From the cell containing the given text, extract its center point as [X, Y] coordinate. 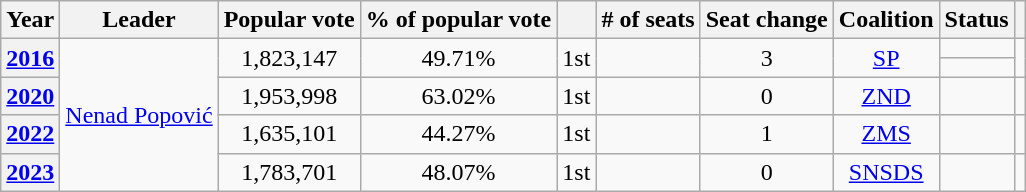
1,823,147 [289, 58]
ZMS [886, 134]
# of seats [648, 20]
Year [30, 20]
Coalition [886, 20]
1,953,998 [289, 96]
SP [886, 58]
ZND [886, 96]
% of popular vote [458, 20]
44.27% [458, 134]
1 [766, 134]
2023 [30, 172]
49.71% [458, 58]
Popular vote [289, 20]
63.02% [458, 96]
Seat change [766, 20]
SNSDS [886, 172]
Leader [139, 20]
Nenad Popović [139, 115]
1,635,101 [289, 134]
3 [766, 58]
Status [976, 20]
2020 [30, 96]
1,783,701 [289, 172]
2016 [30, 58]
2022 [30, 134]
48.07% [458, 172]
